Output the [X, Y] coordinate of the center of the cell containing the given text.  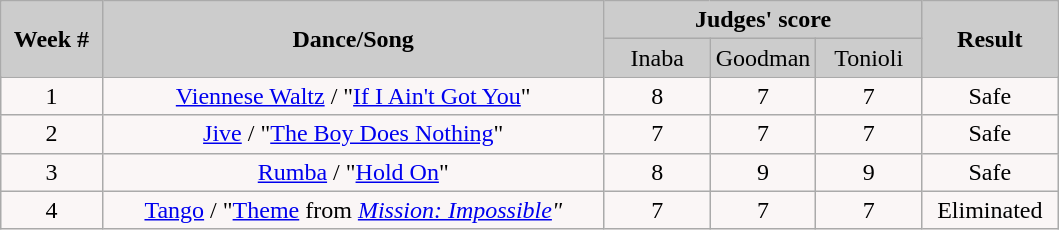
2 [52, 134]
1 [52, 96]
4 [52, 210]
Week # [52, 39]
Dance/Song [353, 39]
3 [52, 172]
Result [990, 39]
Viennese Waltz / "If I Ain't Got You" [353, 96]
Jive / "The Boy Does Nothing" [353, 134]
Judges' score [762, 20]
Tango / "Theme from Mission: Impossible" [353, 210]
Inaba [657, 58]
Eliminated [990, 210]
Rumba / "Hold On" [353, 172]
Tonioli [869, 58]
Goodman [763, 58]
